Pinpoint the cell where the given text exists, returning its [x, y] midpoint coordinate. 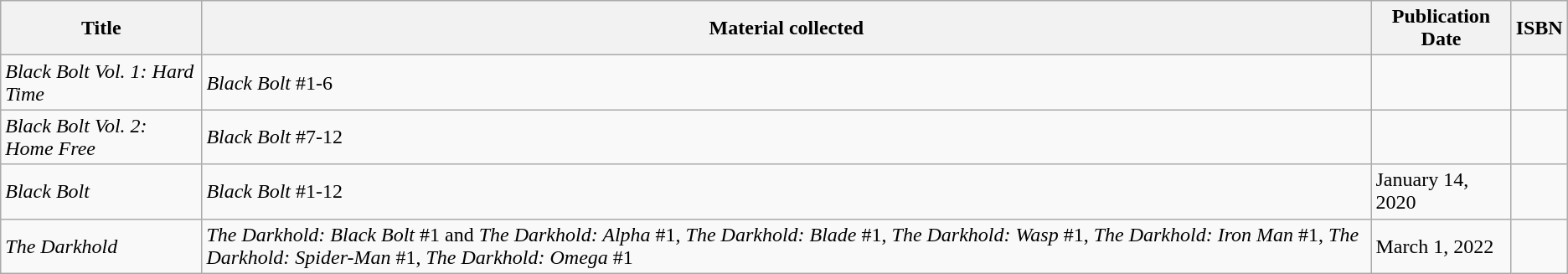
Black Bolt Vol. 1: Hard Time [101, 82]
Black Bolt [101, 191]
Material collected [787, 28]
Black Bolt Vol. 2: Home Free [101, 137]
Black Bolt #7-12 [787, 137]
ISBN [1540, 28]
The Darkhold [101, 246]
Publication Date [1441, 28]
Title [101, 28]
March 1, 2022 [1441, 246]
January 14, 2020 [1441, 191]
Black Bolt #1-6 [787, 82]
Black Bolt #1-12 [787, 191]
